Return (X, Y) of the center of cell containing provided text 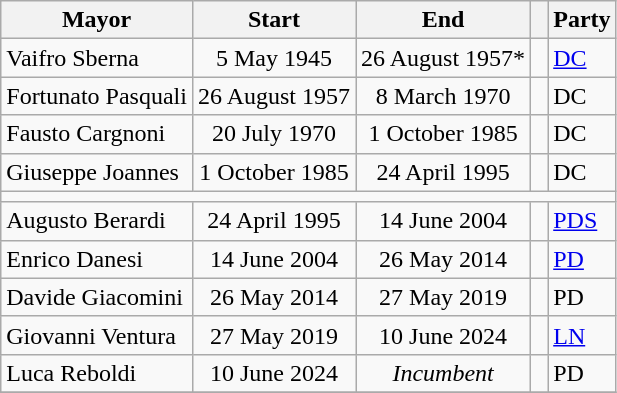
Start (274, 20)
Vaifro Sberna (97, 58)
26 August 1957* (444, 58)
Enrico Danesi (97, 259)
Augusto Berardi (97, 221)
Party (582, 20)
Mayor (97, 20)
Luca Reboldi (97, 373)
Incumbent (444, 373)
Fortunato Pasquali (97, 96)
26 August 1957 (274, 96)
8 March 1970 (444, 96)
Davide Giacomini (97, 297)
LN (582, 335)
Fausto Cargnoni (97, 134)
PDS (582, 221)
5 May 1945 (274, 58)
End (444, 20)
Giovanni Ventura (97, 335)
20 July 1970 (274, 134)
Giuseppe Joannes (97, 172)
